Pinpoint the cell where the given text exists, returning its (x, y) midpoint coordinate. 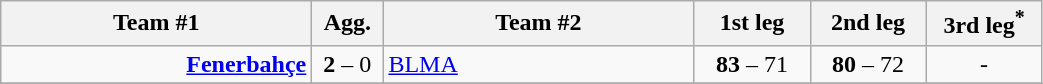
3rd leg* (984, 24)
- (984, 64)
2nd leg (868, 24)
Agg. (348, 24)
Fenerbahçe (156, 64)
80 – 72 (868, 64)
83 – 71 (752, 64)
Team #1 (156, 24)
1st leg (752, 24)
2 – 0 (348, 64)
Team #2 (538, 24)
BLMA (538, 64)
